From the cell containing the given text, extract its center point as (X, Y) coordinate. 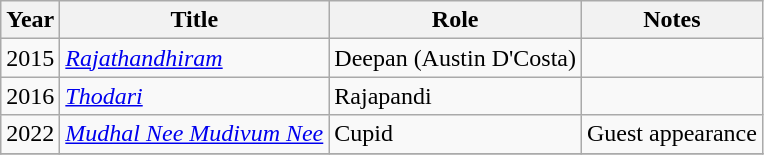
Cupid (456, 134)
Deepan (Austin D'Costa) (456, 58)
2022 (30, 134)
Title (194, 20)
2015 (30, 58)
Thodari (194, 96)
2016 (30, 96)
Mudhal Nee Mudivum Nee (194, 134)
Rajathandhiram (194, 58)
Role (456, 20)
Rajapandi (456, 96)
Year (30, 20)
Guest appearance (672, 134)
Notes (672, 20)
